Locate the cell with the specified text and output its (X, Y) center coordinate. 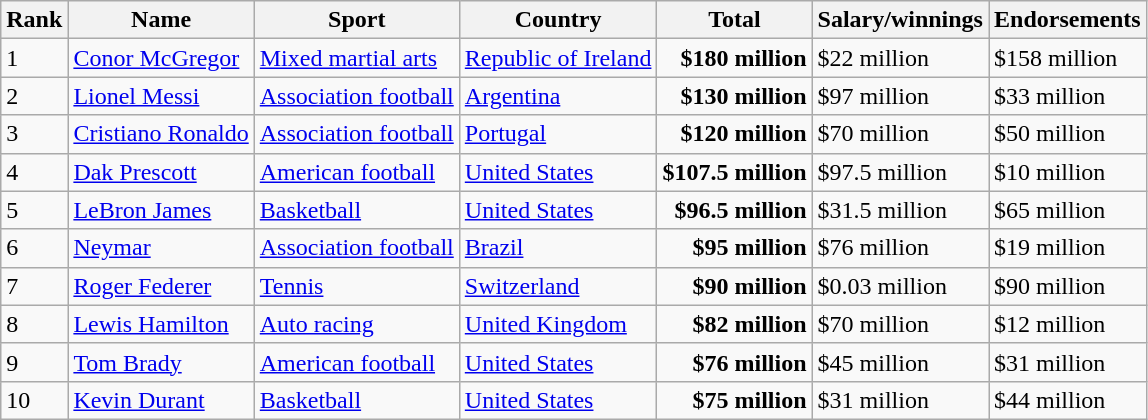
10 (34, 400)
Name (161, 20)
9 (34, 362)
Lionel Messi (161, 96)
Republic of Ireland (558, 58)
$97 million (900, 96)
$97.5 million (900, 172)
8 (34, 324)
$158 million (1067, 58)
$19 million (1067, 248)
Portugal (558, 134)
Mixed martial arts (356, 58)
Tennis (356, 286)
Total (734, 20)
1 (34, 58)
Tom Brady (161, 362)
Salary/winnings (900, 20)
3 (34, 134)
Country (558, 20)
7 (34, 286)
$0.03 million (900, 286)
$50 million (1067, 134)
$12 million (1067, 324)
Switzerland (558, 286)
Kevin Durant (161, 400)
$82 million (734, 324)
Rank (34, 20)
$31.5 million (900, 210)
Dak Prescott (161, 172)
$44 million (1067, 400)
United Kingdom (558, 324)
$180 million (734, 58)
$33 million (1067, 96)
$22 million (900, 58)
6 (34, 248)
$95 million (734, 248)
Neymar (161, 248)
2 (34, 96)
$65 million (1067, 210)
Argentina (558, 96)
Brazil (558, 248)
Auto racing (356, 324)
$107.5 million (734, 172)
LeBron James (161, 210)
$130 million (734, 96)
$120 million (734, 134)
Roger Federer (161, 286)
$45 million (900, 362)
Endorsements (1067, 20)
5 (34, 210)
Conor McGregor (161, 58)
$75 million (734, 400)
Lewis Hamilton (161, 324)
$10 million (1067, 172)
Sport (356, 20)
$96.5 million (734, 210)
Cristiano Ronaldo (161, 134)
4 (34, 172)
